Determine the [x, y] coordinate at the center of the cell enclosing the given text.  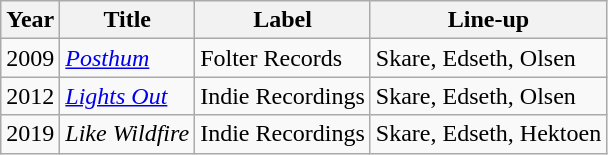
2012 [30, 96]
Folter Records [283, 58]
Posthum [128, 58]
Like Wildfire [128, 134]
Skare, Edseth, Hektoen [488, 134]
Lights Out [128, 96]
2019 [30, 134]
Line-up [488, 20]
Label [283, 20]
Title [128, 20]
2009 [30, 58]
Year [30, 20]
